For the text-containing cell, return its midpoint in (x, y) coordinate format. 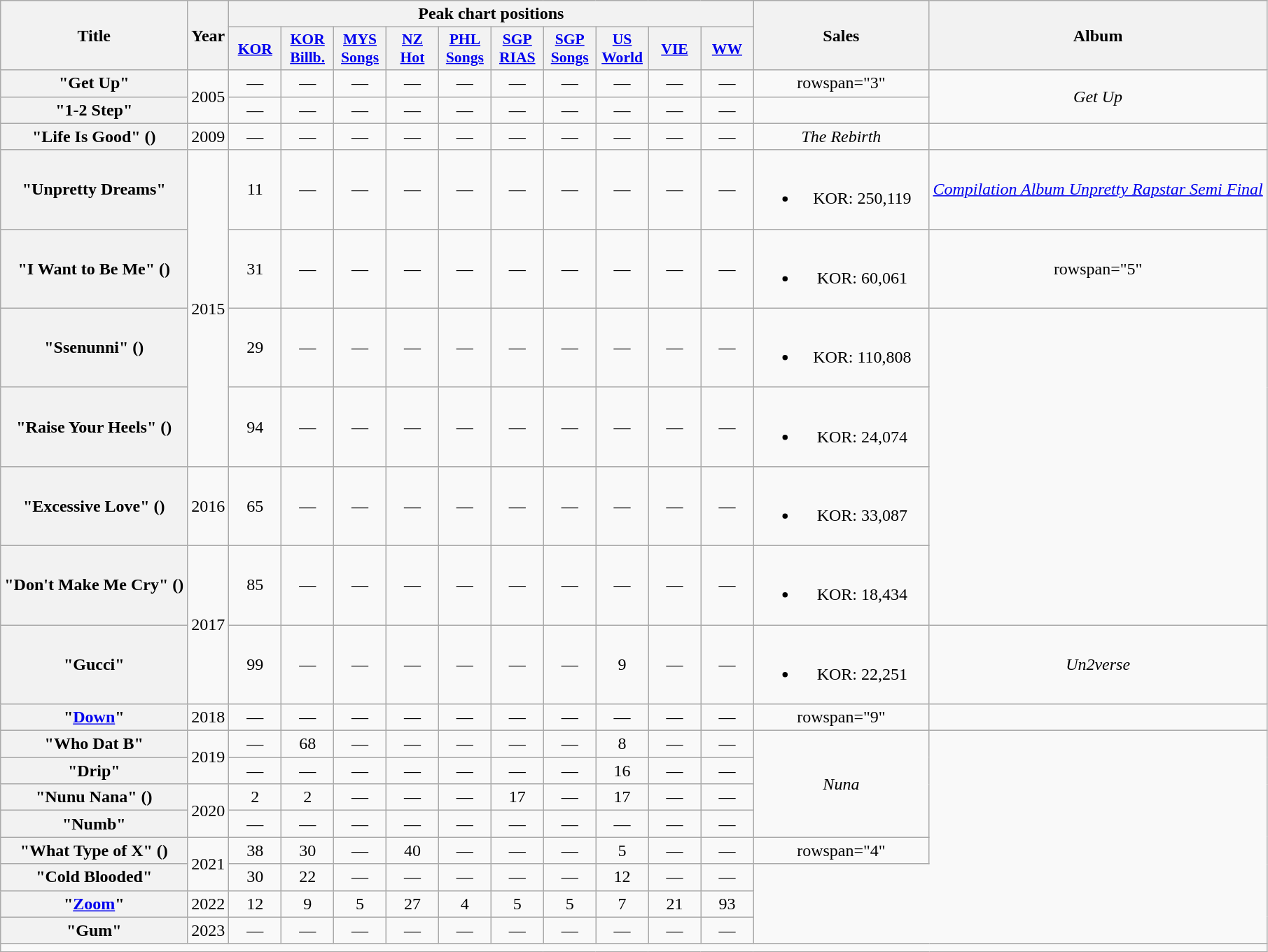
KOR: 110,808 (842, 347)
"Raise Your Heels" () (94, 427)
"Life Is Good" () (94, 136)
2022 (209, 904)
WW (727, 49)
29 (255, 347)
"What Type of X" () (94, 850)
KOR: 18,434 (842, 585)
Album (1098, 35)
"Excessive Love" () (94, 505)
"Numb" (94, 824)
"Nunu Nana" () (94, 797)
2019 (209, 757)
Year (209, 35)
Un2verse (1098, 664)
2020 (209, 811)
rowspan="3" (842, 83)
22 (308, 877)
68 (308, 744)
"Gum" (94, 930)
Nuna (842, 784)
KOR: 22,251 (842, 664)
The Rebirth (842, 136)
Compilation Album Unpretty Rapstar Semi Final (1098, 189)
PHLSongs (465, 49)
2021 (209, 864)
"Gucci" (94, 664)
21 (675, 904)
"I Want to Be Me" () (94, 269)
"Who Dat B" (94, 744)
"1-2 Step" (94, 110)
VIE (675, 49)
"Cold Blooded" (94, 877)
SGPRIAS (517, 49)
11 (255, 189)
85 (255, 585)
KOR: 33,087 (842, 505)
2015 (209, 308)
SGPSongs (570, 49)
Sales (842, 35)
2023 (209, 930)
USWorld (622, 49)
7 (622, 904)
KORBillb. (308, 49)
"Unpretty Dreams" (94, 189)
"Don't Make Me Cry" () (94, 585)
99 (255, 664)
93 (727, 904)
"Ssenunni" () (94, 347)
65 (255, 505)
38 (255, 850)
2005 (209, 97)
rowspan="5" (1098, 269)
94 (255, 427)
Peak chart positions (492, 14)
KOR: 250,119 (842, 189)
31 (255, 269)
"Zoom" (94, 904)
27 (413, 904)
rowspan="4" (842, 850)
"Get Up" (94, 83)
Get Up (1098, 97)
MYSSongs (360, 49)
KOR: 24,074 (842, 427)
2009 (209, 136)
"Down" (94, 717)
KOR (255, 49)
40 (413, 850)
8 (622, 744)
"Drip" (94, 771)
2017 (209, 624)
KOR: 60,061 (842, 269)
rowspan="9" (842, 717)
NZHot (413, 49)
2018 (209, 717)
Title (94, 35)
4 (465, 904)
2016 (209, 505)
16 (622, 771)
